For the text-containing cell, return its midpoint in [X, Y] coordinate format. 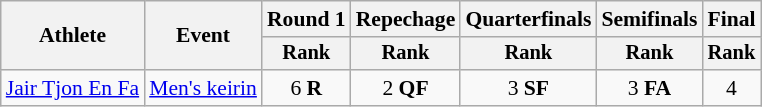
Final [731, 19]
Repechage [406, 19]
3 SF [528, 88]
4 [731, 88]
Athlete [72, 36]
6 R [306, 88]
Round 1 [306, 19]
Men's keirin [203, 88]
Semifinals [649, 19]
3 FA [649, 88]
Event [203, 36]
Quarterfinals [528, 19]
Jair Tjon En Fa [72, 88]
2 QF [406, 88]
